Identify which cell holds the provided text, then report its (x, y) central coordinate. 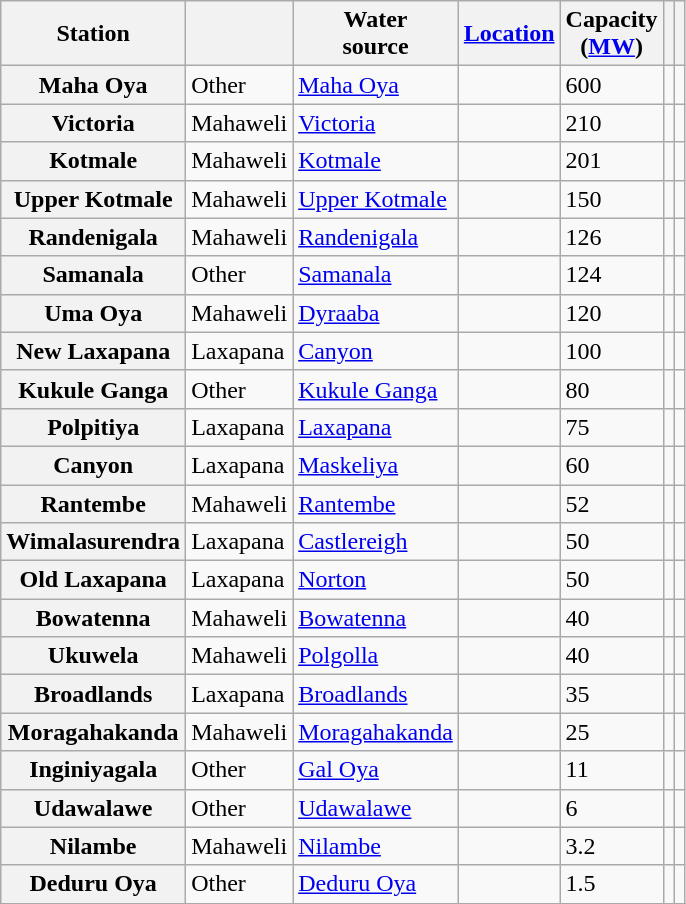
35 (612, 694)
60 (612, 465)
124 (612, 275)
Norton (376, 580)
210 (612, 123)
Gal Oya (376, 770)
Maskeliya (376, 465)
Castlereigh (376, 542)
80 (612, 389)
1.5 (612, 884)
3.2 (612, 846)
75 (612, 427)
100 (612, 351)
Ukuwela (94, 656)
Polpitiya (94, 427)
25 (612, 732)
Inginiyagala (94, 770)
Polgolla (376, 656)
120 (612, 313)
Watersource (376, 34)
Uma Oya (94, 313)
New Laxapana (94, 351)
Wimalasurendra (94, 542)
Location (509, 34)
Capacity(MW) (612, 34)
126 (612, 237)
11 (612, 770)
Station (94, 34)
6 (612, 808)
52 (612, 503)
201 (612, 161)
600 (612, 85)
Old Laxapana (94, 580)
Dyraaba (376, 313)
150 (612, 199)
